Pinpoint the cell where the given text exists, returning its [X, Y] midpoint coordinate. 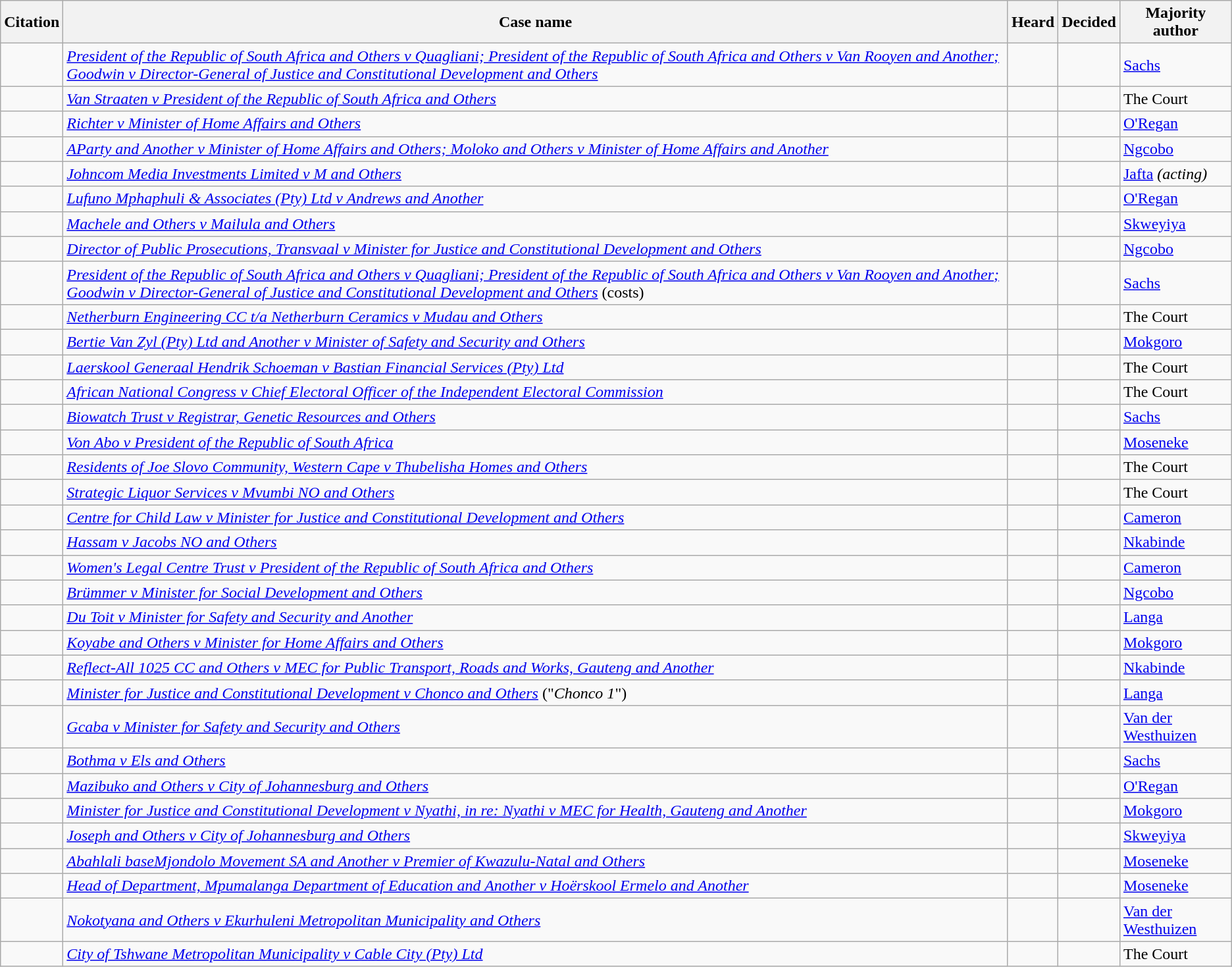
Laerskool Generaal Hendrik Schoeman v Bastian Financial Services (Pty) Ltd [536, 367]
Johncom Media Investments Limited v M and Others [536, 174]
City of Tshwane Metropolitan Municipality v Cable City (Pty) Ltd [536, 954]
Du Toit v Minister for Safety and Security and Another [536, 617]
Decided [1089, 22]
Case name [536, 22]
Heard [1033, 22]
Biowatch Trust v Registrar, Genetic Resources and Others [536, 417]
Minister for Justice and Constitutional Development v Nyathi, in re: Nyathi v MEC for Health, Gauteng and Another [536, 811]
Centre for Child Law v Minister for Justice and Constitutional Development and Others [536, 517]
Majority author [1175, 22]
Machele and Others v Mailula and Others [536, 224]
Mazibuko and Others v City of Johannesburg and Others [536, 785]
Strategic Liquor Services v Mvumbi NO and Others [536, 492]
Hassam v Jacobs NO and Others [536, 542]
Reflect-All 1025 CC and Others v MEC for Public Transport, Roads and Works, Gauteng and Another [536, 667]
Citation [32, 22]
Lufuno Mphaphuli & Associates (Pty) Ltd v Andrews and Another [536, 199]
Richter v Minister of Home Affairs and Others [536, 124]
Bertie Van Zyl (Pty) Ltd and Another v Minister of Safety and Security and Others [536, 342]
Minister for Justice and Constitutional Development v Chonco and Others ("Chonco 1") [536, 693]
Director of Public Prosecutions, Transvaal v Minister for Justice and Constitutional Development and Others [536, 249]
Joseph and Others v City of Johannesburg and Others [536, 836]
African National Congress v Chief Electoral Officer of the Independent Electoral Commission [536, 392]
Koyabe and Others v Minister for Home Affairs and Others [536, 642]
Van Straaten v President of the Republic of South Africa and Others [536, 99]
Abahlali baseMjondolo Movement SA and Another v Premier of Kwazulu-Natal and Others [536, 861]
Gcaba v Minister for Safety and Security and Others [536, 727]
AParty and Another v Minister of Home Affairs and Others; Moloko and Others v Minister of Home Affairs and Another [536, 149]
Von Abo v President of the Republic of South Africa [536, 442]
Residents of Joe Slovo Community, Western Cape v Thubelisha Homes and Others [536, 467]
Brümmer v Minister for Social Development and Others [536, 592]
Women's Legal Centre Trust v President of the Republic of South Africa and Others [536, 567]
Netherburn Engineering CC t/a Netherburn Ceramics v Mudau and Others [536, 317]
Jafta (acting) [1175, 174]
Bothma v Els and Others [536, 760]
Nokotyana and Others v Ekurhuleni Metropolitan Municipality and Others [536, 920]
Head of Department, Mpumalanga Department of Education and Another v Hoërskool Ermelo and Another [536, 886]
